Detect which cell encompasses the target text, then output its (x, y) center coordinate. 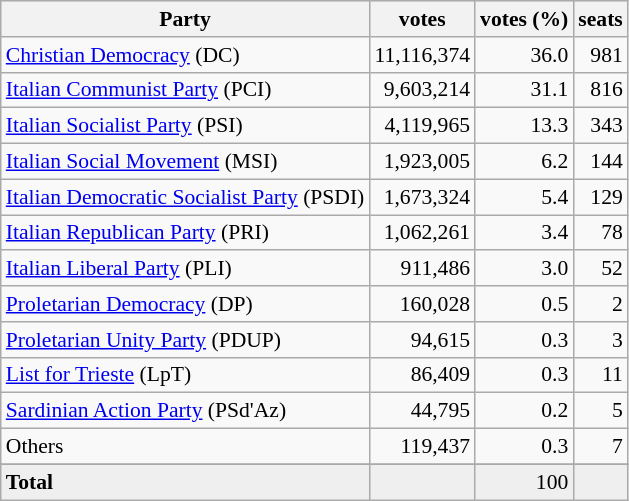
Italian Socialist Party (PSI) (186, 126)
1,923,005 (422, 162)
129 (600, 197)
5.4 (524, 197)
13.3 (524, 126)
52 (600, 269)
11 (600, 375)
981 (600, 55)
5 (600, 411)
144 (600, 162)
List for Trieste (LpT) (186, 375)
6.2 (524, 162)
78 (600, 233)
Italian Democratic Socialist Party (PSDI) (186, 197)
44,795 (422, 411)
3 (600, 340)
1,062,261 (422, 233)
Total (186, 482)
Christian Democracy (DC) (186, 55)
119,437 (422, 447)
Sardinian Action Party (PSd'Az) (186, 411)
0.2 (524, 411)
911,486 (422, 269)
Italian Communist Party (PCI) (186, 90)
votes (422, 19)
Italian Republican Party (PRI) (186, 233)
Italian Social Movement (MSI) (186, 162)
Proletarian Democracy (DP) (186, 304)
86,409 (422, 375)
11,116,374 (422, 55)
160,028 (422, 304)
9,603,214 (422, 90)
1,673,324 (422, 197)
816 (600, 90)
343 (600, 126)
votes (%) (524, 19)
Others (186, 447)
Italian Liberal Party (PLI) (186, 269)
0.5 (524, 304)
100 (524, 482)
36.0 (524, 55)
3.4 (524, 233)
seats (600, 19)
4,119,965 (422, 126)
Party (186, 19)
31.1 (524, 90)
7 (600, 447)
Proletarian Unity Party (PDUP) (186, 340)
3.0 (524, 269)
2 (600, 304)
94,615 (422, 340)
